Pinpoint the cell where the given text exists, returning its [x, y] midpoint coordinate. 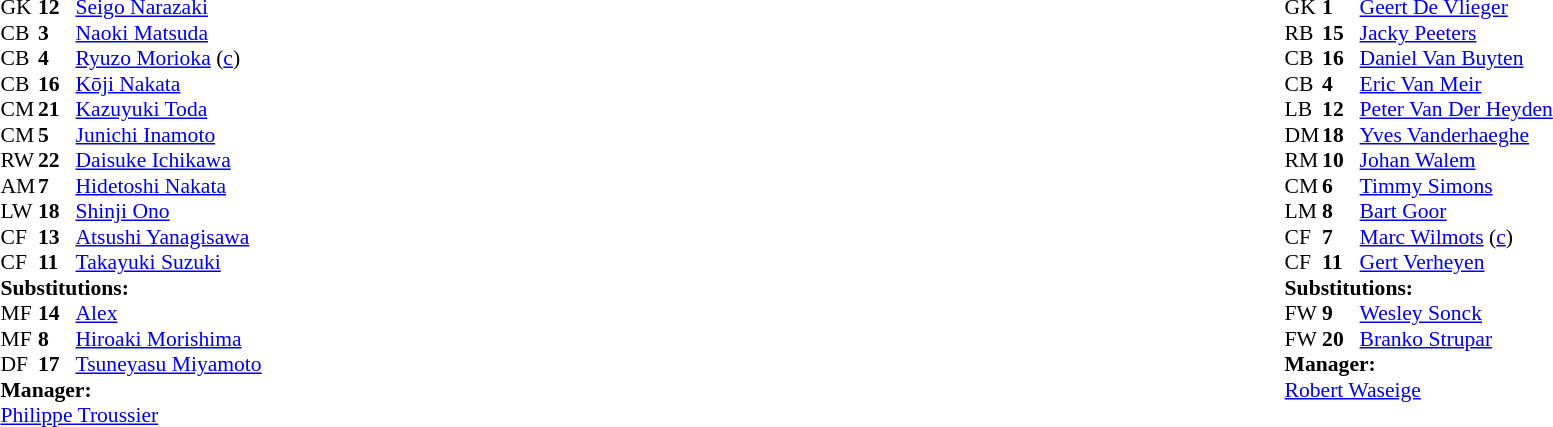
9 [1341, 313]
Tsuneyasu Miyamoto [169, 365]
22 [57, 161]
Kōji Nakata [169, 84]
LW [19, 211]
Takayuki Suzuki [169, 263]
6 [1341, 186]
Johan Walem [1456, 161]
DF [19, 365]
Gert Verheyen [1456, 263]
Kazuyuki Toda [169, 109]
15 [1341, 33]
Wesley Sonck [1456, 313]
Hiroaki Morishima [169, 339]
Junichi Inamoto [169, 135]
Timmy Simons [1456, 186]
Branko Strupar [1456, 339]
Daniel Van Buyten [1456, 59]
DM [1304, 135]
20 [1341, 339]
LM [1304, 211]
Eric Van Meir [1456, 84]
RM [1304, 161]
3 [57, 33]
Shinji Ono [169, 211]
Yves Vanderhaeghe [1456, 135]
Marc Wilmots (c) [1456, 237]
LB [1304, 109]
RW [19, 161]
Naoki Matsuda [169, 33]
Daisuke Ichikawa [169, 161]
Hidetoshi Nakata [169, 186]
12 [1341, 109]
10 [1341, 161]
Alex [169, 313]
Bart Goor [1456, 211]
21 [57, 109]
5 [57, 135]
17 [57, 365]
Ryuzo Morioka (c) [169, 59]
Atsushi Yanagisawa [169, 237]
14 [57, 313]
AM [19, 186]
RB [1304, 33]
Peter Van Der Heyden [1456, 109]
Jacky Peeters [1456, 33]
Robert Waseige [1419, 390]
13 [57, 237]
